Output the [X, Y] coordinate of the center of the cell containing the given text.  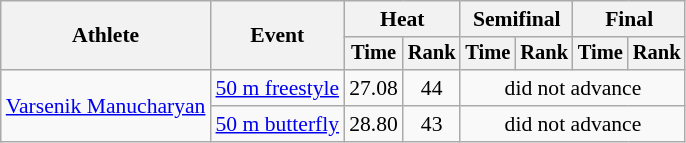
Heat [402, 19]
44 [432, 88]
Semifinal [516, 19]
Athlete [106, 36]
Final [629, 19]
Event [277, 36]
50 m freestyle [277, 88]
Varsenik Manucharyan [106, 106]
50 m butterfly [277, 124]
27.08 [374, 88]
43 [432, 124]
28.80 [374, 124]
